Provide the [X, Y] coordinate of the cell's center where the given text is located.  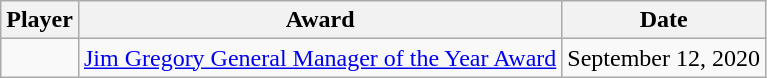
September 12, 2020 [664, 58]
Award [320, 20]
Date [664, 20]
Jim Gregory General Manager of the Year Award [320, 58]
Player [40, 20]
